Pinpoint the cell where the given text exists, returning its [X, Y] midpoint coordinate. 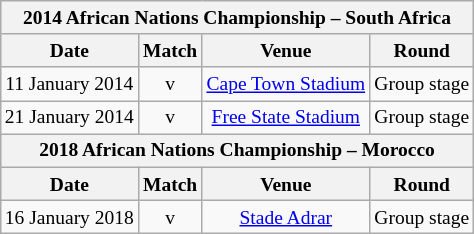
Free State Stadium [286, 118]
Cape Town Stadium [286, 84]
21 January 2014 [69, 118]
2014 African Nations Championship – South Africa [237, 18]
2018 African Nations Championship – Morocco [237, 150]
11 January 2014 [69, 84]
16 January 2018 [69, 216]
Stade Adrar [286, 216]
